For the text-containing cell, return its midpoint in [X, Y] coordinate format. 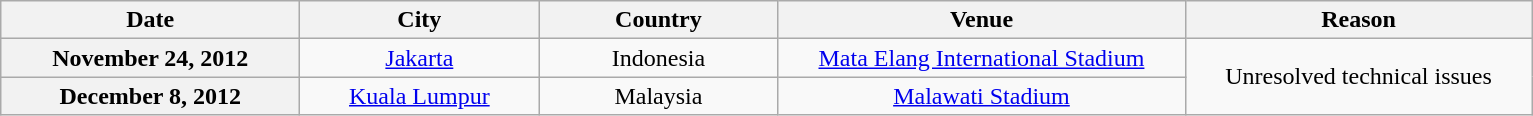
November 24, 2012 [150, 58]
Kuala Lumpur [420, 96]
Venue [982, 20]
Country [658, 20]
December 8, 2012 [150, 96]
Jakarta [420, 58]
Malawati Stadium [982, 96]
Mata Elang International Stadium [982, 58]
City [420, 20]
Reason [1358, 20]
Malaysia [658, 96]
Indonesia [658, 58]
Date [150, 20]
Unresolved technical issues [1358, 77]
